Search for the cell housing the specified text and yield its (X, Y) center coordinate. 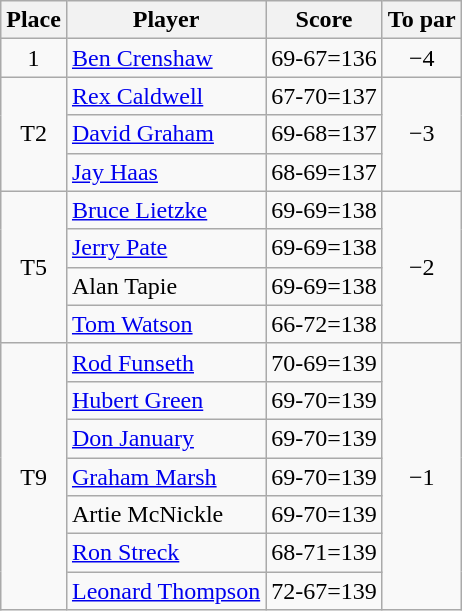
70-69=139 (324, 362)
−3 (422, 134)
Jay Haas (166, 172)
Score (324, 20)
Hubert Green (166, 400)
Leonard Thompson (166, 591)
68-69=137 (324, 172)
T5 (34, 267)
72-67=139 (324, 591)
Player (166, 20)
To par (422, 20)
Graham Marsh (166, 477)
67-70=137 (324, 96)
68-71=139 (324, 553)
David Graham (166, 134)
1 (34, 58)
Ben Crenshaw (166, 58)
−1 (422, 476)
Place (34, 20)
66-72=138 (324, 324)
Artie McNickle (166, 515)
69-68=137 (324, 134)
T9 (34, 476)
Don January (166, 438)
69-67=136 (324, 58)
−4 (422, 58)
Bruce Lietzke (166, 210)
−2 (422, 267)
Ron Streck (166, 553)
Alan Tapie (166, 286)
Rod Funseth (166, 362)
Jerry Pate (166, 248)
T2 (34, 134)
Tom Watson (166, 324)
Rex Caldwell (166, 96)
